Detect which cell encompasses the target text, then output its [x, y] center coordinate. 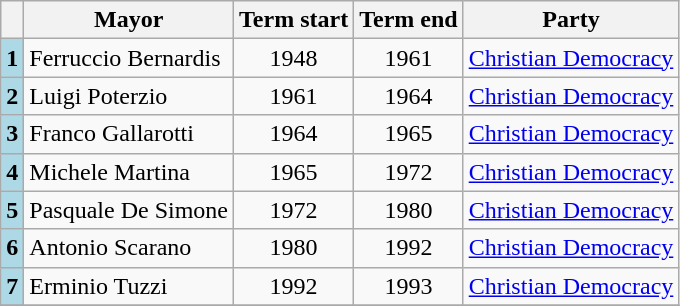
Party [571, 20]
2 [12, 96]
Ferruccio Bernardis [129, 58]
Term start [294, 20]
1993 [409, 286]
Luigi Poterzio [129, 96]
Mayor [129, 20]
6 [12, 248]
4 [12, 172]
1 [12, 58]
3 [12, 134]
Term end [409, 20]
Antonio Scarano [129, 248]
5 [12, 210]
Pasquale De Simone [129, 210]
Franco Gallarotti [129, 134]
1948 [294, 58]
Erminio Tuzzi [129, 286]
7 [12, 286]
Michele Martina [129, 172]
